Extract the [x, y] coordinate from the center of the cell holding the provided text.  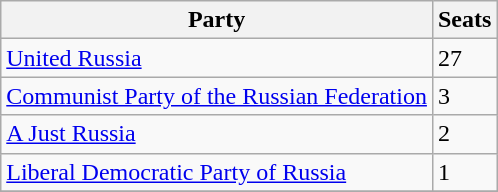
2 [464, 134]
Communist Party of the Russian Federation [217, 96]
3 [464, 96]
Liberal Democratic Party of Russia [217, 172]
27 [464, 58]
Seats [464, 20]
1 [464, 172]
A Just Russia [217, 134]
United Russia [217, 58]
Party [217, 20]
